Search for the cell housing the specified text and yield its [X, Y] center coordinate. 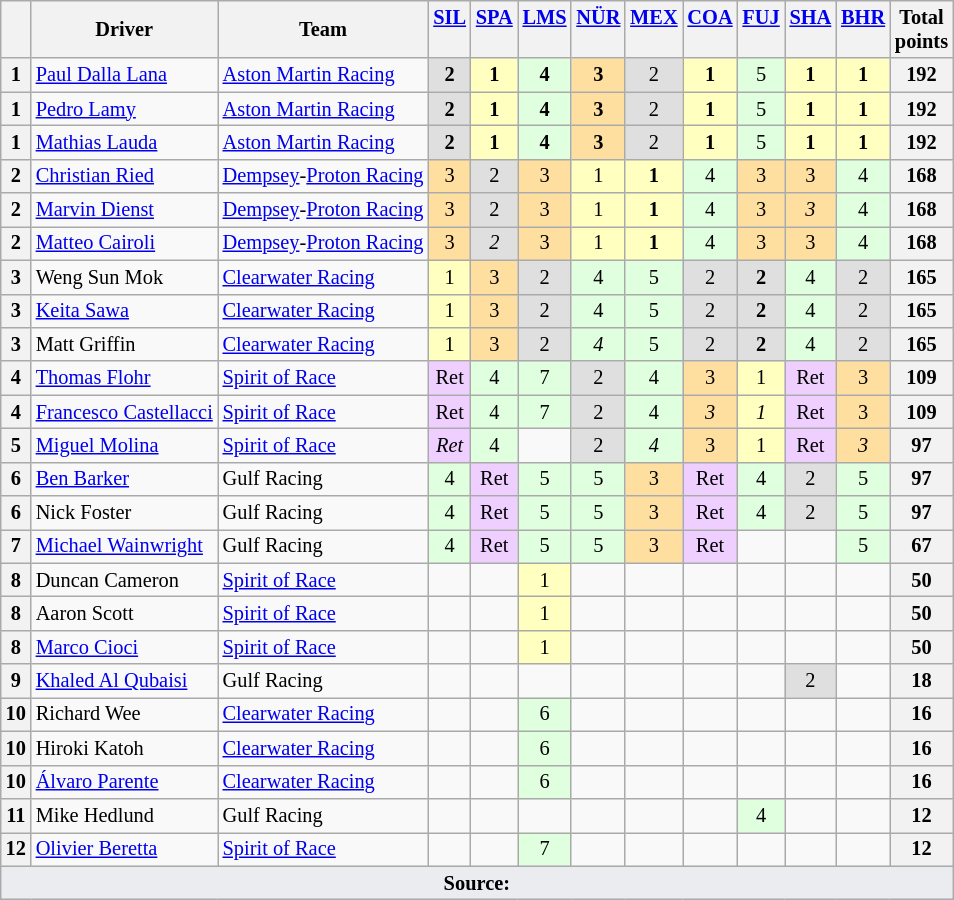
COA [710, 29]
11 [16, 815]
Keita Sawa [124, 311]
Nick Foster [124, 513]
Totalpoints [922, 29]
Olivier Beretta [124, 849]
Álvaro Parente [124, 782]
Christian Ried [124, 176]
SPA [494, 29]
FUJ [762, 29]
Mathias Lauda [124, 142]
Hiroki Katoh [124, 748]
BHR [863, 29]
Matt Griffin [124, 344]
Source: [477, 883]
Thomas Flohr [124, 378]
Paul Dalla Lana [124, 75]
Driver [124, 29]
Marvin Dienst [124, 210]
Ben Barker [124, 479]
SHA [811, 29]
Mike Hedlund [124, 815]
18 [922, 681]
Team [324, 29]
9 [16, 681]
Pedro Lamy [124, 109]
Marco Cioci [124, 647]
Richard Wee [124, 714]
Khaled Al Qubaisi [124, 681]
Michael Wainwright [124, 546]
Aaron Scott [124, 613]
NÜR [598, 29]
LMS [545, 29]
MEX [654, 29]
Duncan Cameron [124, 580]
67 [922, 546]
SIL [450, 29]
Francesco Castellacci [124, 412]
Weng Sun Mok [124, 277]
Matteo Cairoli [124, 243]
Miguel Molina [124, 445]
